Determine the [x, y] coordinate at the center of the cell enclosing the given text.  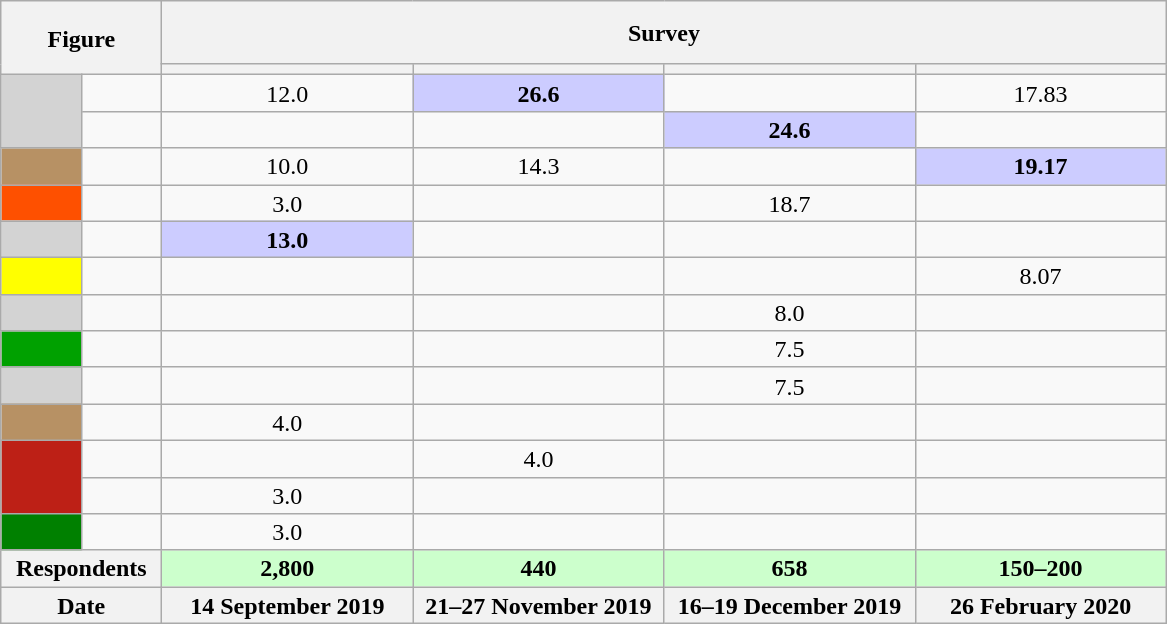
150–200 [1040, 568]
14 September 2019 [288, 606]
10.0 [288, 166]
16–19 December 2019 [790, 606]
Respondents [82, 568]
Survey [664, 32]
8.07 [1040, 276]
8.0 [790, 312]
26 February 2020 [1040, 606]
2,800 [288, 568]
12.0 [288, 94]
440 [538, 568]
21–27 November 2019 [538, 606]
17.83 [1040, 94]
Figure [82, 38]
14.3 [538, 166]
18.7 [790, 202]
Date [82, 606]
19.17 [1040, 166]
13.0 [288, 240]
658 [790, 568]
24.6 [790, 130]
26.6 [538, 94]
